Pinpoint the cell where the given text exists, returning its [x, y] midpoint coordinate. 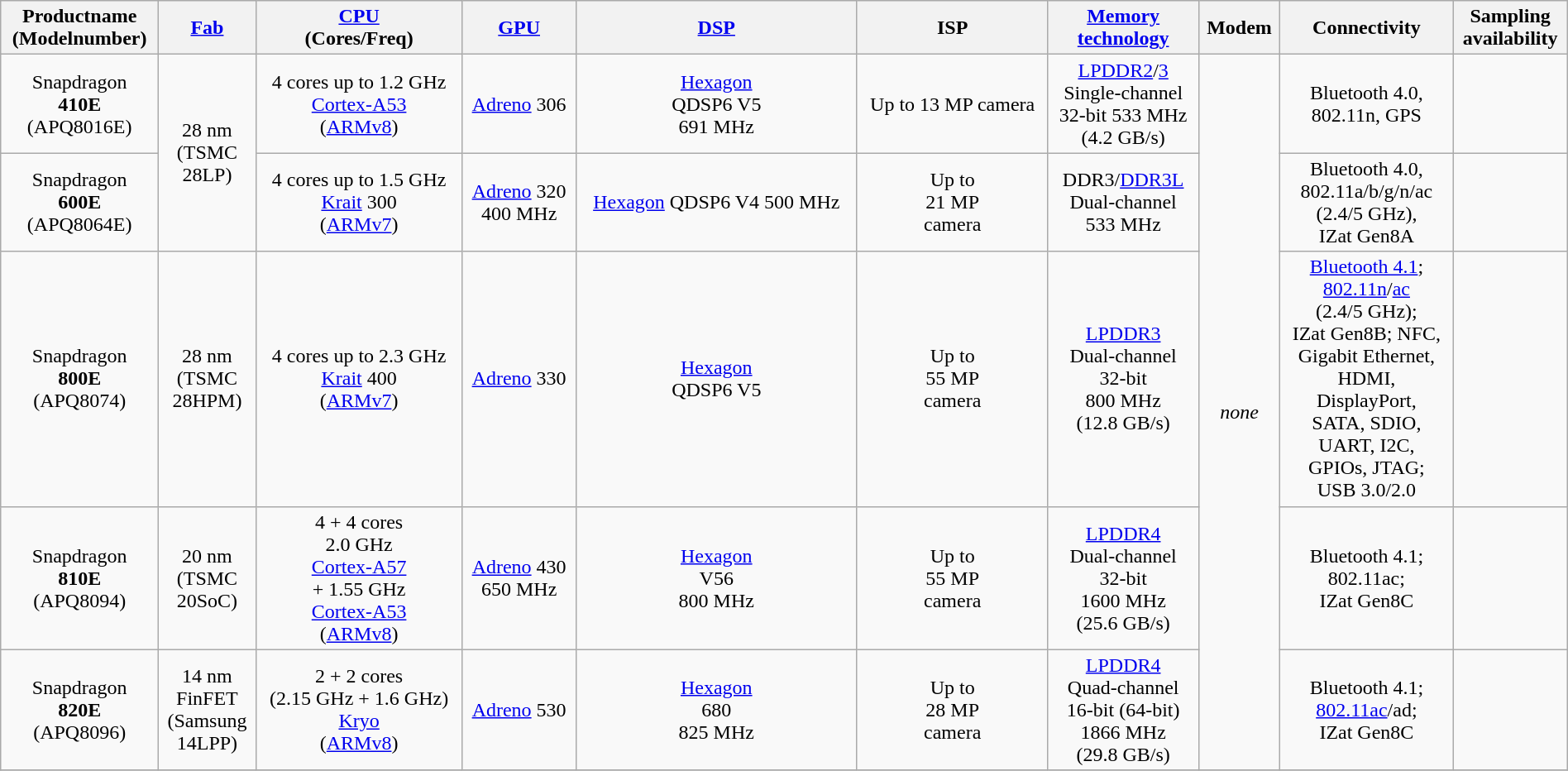
none [1239, 412]
Bluetooth 4.1; 802.11n/ac (2.4/5 GHz); IZat Gen8B; NFC, Gigabit Ethernet, HDMI, DisplayPort, SATA, SDIO, UART, I2C, GPIOs, JTAG; USB 3.0/2.0 [1366, 379]
CPU(Cores/Freq) [359, 28]
Up to 21 MP camera [953, 202]
Hexagon QDSP6 V5 [716, 379]
20 nm (TSMC 20SoC) [208, 577]
Samplingavailability [1510, 28]
Adreno 306 [519, 104]
GPU [519, 28]
2 + 2 cores (2.15 GHz + 1.6 GHz) Kryo (ARMv8) [359, 710]
DSP [716, 28]
Adreno 430 650 MHz [519, 577]
Bluetooth 4.0, 802.11n, GPS [1366, 104]
Snapdragon 820E(APQ8096) [79, 710]
LPDDR4 Dual-channel 32-bit 1600 MHz (25.6 GB/s) [1123, 577]
4 cores up to 1.5 GHz Krait 300 (ARMv7) [359, 202]
Bluetooth 4.1; 802.11ac/ad; IZat Gen8C [1366, 710]
Bluetooth 4.0, 802.11a/b/g/n/ac (2.4/5 GHz), IZat Gen8A [1366, 202]
Fab [208, 28]
Hexagon QDSP6 V4 500 MHz [716, 202]
LPDDR3 Dual-channel 32-bit 800 MHz (12.8 GB/s) [1123, 379]
28 nm (TSMC 28LP) [208, 153]
28 nm (TSMC 28HPM) [208, 379]
Snapdragon 800E(APQ8074) [79, 379]
Hexagon 680 825 MHz [716, 710]
Adreno 530 [519, 710]
Connectivity [1366, 28]
ISP [953, 28]
Snapdragon 810E(APQ8094) [79, 577]
Memorytechnology [1123, 28]
Productname(Modelnumber) [79, 28]
Bluetooth 4.1; 802.11ac; IZat Gen8C [1366, 577]
4 cores up to 2.3 GHz Krait 400 (ARMv7) [359, 379]
Adreno 330 [519, 379]
LPDDR4 Quad-channel 16-bit (64-bit) 1866 MHz (29.8 GB/s) [1123, 710]
Snapdragon 410E(APQ8016E) [79, 104]
4 cores up to 1.2 GHz Cortex-A53 (ARMv8) [359, 104]
Hexagon QDSP6 V5 691 MHz [716, 104]
DDR3/DDR3L Dual-channel 533 MHz [1123, 202]
Hexagon V56 800 MHz [716, 577]
4 + 4 cores 2.0 GHz Cortex-A57 + 1.55 GHz Cortex-A53 (ARMv8) [359, 577]
Adreno 320 400 MHz [519, 202]
Modem [1239, 28]
Up to 13 MP camera [953, 104]
LPDDR2/3 Single-channel 32-bit 533 MHz (4.2 GB/s) [1123, 104]
14 nm FinFET (Samsung 14LPP) [208, 710]
Snapdragon 600E(APQ8064E) [79, 202]
Up to 28 MP camera [953, 710]
